Capture the cell that displays the provided text and extract its (x, y) central coordinate. 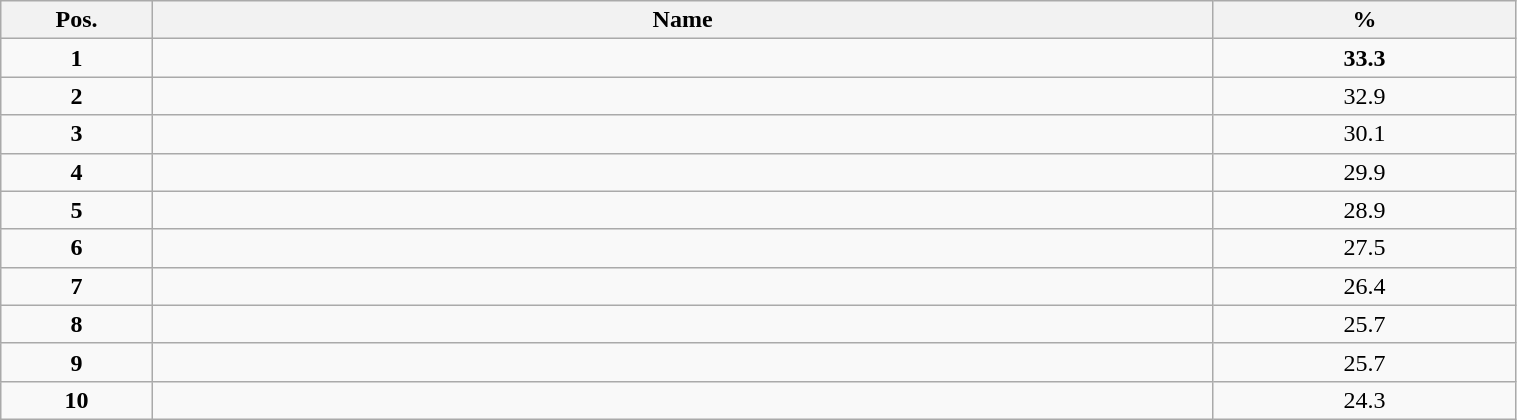
1 (77, 58)
Name (682, 20)
Pos. (77, 20)
10 (77, 400)
27.5 (1364, 248)
% (1364, 20)
24.3 (1364, 400)
26.4 (1364, 286)
29.9 (1364, 172)
5 (77, 210)
6 (77, 248)
2 (77, 96)
7 (77, 286)
9 (77, 362)
30.1 (1364, 134)
28.9 (1364, 210)
4 (77, 172)
32.9 (1364, 96)
33.3 (1364, 58)
3 (77, 134)
8 (77, 324)
